Provide the [x, y] coordinate of the cell's center where the given text is located.  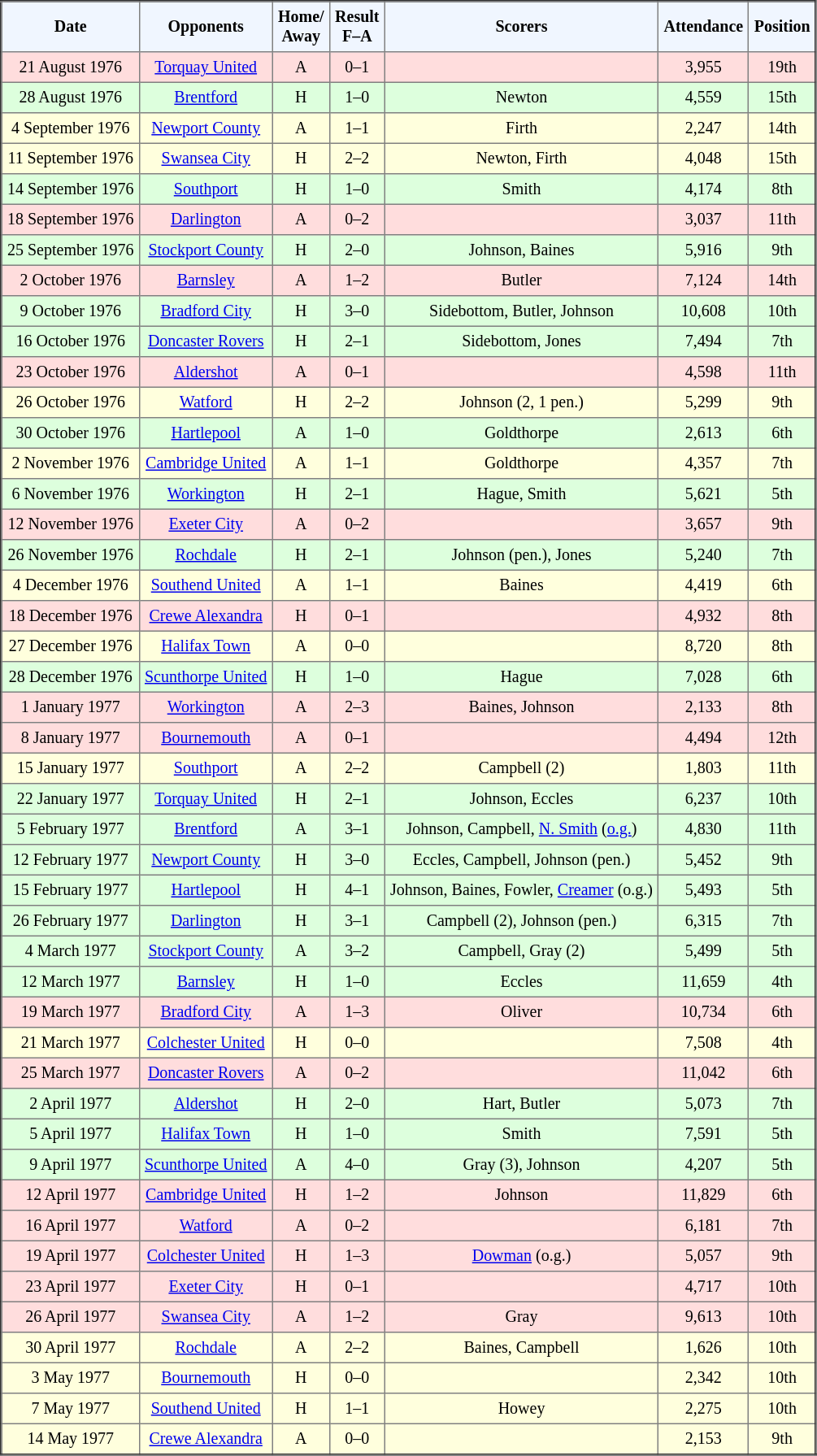
Campbell (2) [521, 768]
15 February 1977 [71, 890]
5,493 [704, 890]
ResultF–A [357, 27]
12 April 1977 [71, 1195]
7,591 [704, 1134]
14 September 1976 [71, 189]
12th [782, 738]
12 November 1976 [71, 524]
6,181 [704, 1226]
26 February 1977 [71, 921]
30 April 1977 [71, 1348]
28 December 1976 [71, 677]
Gray (3), Johnson [521, 1165]
5,499 [704, 951]
4–0 [357, 1165]
Eccles, Campbell, Johnson (pen.) [521, 860]
27 December 1976 [71, 646]
22 January 1977 [71, 799]
5,240 [704, 555]
6,315 [704, 921]
Attendance [704, 27]
30 October 1976 [71, 433]
28 August 1976 [71, 98]
4,174 [704, 189]
12 March 1977 [71, 982]
Oliver [521, 1012]
Hague [521, 677]
5,073 [704, 1104]
2,247 [704, 128]
2,275 [704, 1409]
6,237 [704, 799]
2 October 1976 [71, 280]
Howey [521, 1409]
3–2 [357, 951]
Hart, Butler [521, 1104]
Dowman (o.g.) [521, 1256]
Johnson, Eccles [521, 799]
Sidebottom, Butler, Johnson [521, 311]
9,613 [704, 1317]
5,916 [704, 250]
7 May 1977 [71, 1409]
25 March 1977 [71, 1073]
16 April 1977 [71, 1226]
7,028 [704, 677]
Scorers [521, 27]
Newton, Firth [521, 159]
8,720 [704, 646]
2 April 1977 [71, 1104]
Johnson, Baines, Fowler, Creamer (o.g.) [521, 890]
23 October 1976 [71, 372]
7,508 [704, 1043]
18 September 1976 [71, 219]
8 January 1977 [71, 738]
Johnson, Baines [521, 250]
2,153 [704, 1439]
Newton [521, 98]
11,829 [704, 1195]
Johnson (2, 1 pen.) [521, 402]
2,342 [704, 1378]
14 May 1977 [71, 1439]
Hague, Smith [521, 494]
Opponents [206, 27]
5,621 [704, 494]
4,717 [704, 1287]
5,057 [704, 1256]
4,494 [704, 738]
10,608 [704, 311]
Sidebottom, Jones [521, 341]
2,133 [704, 707]
6 November 1976 [71, 494]
26 October 1976 [71, 402]
Campbell, Gray (2) [521, 951]
4,932 [704, 616]
25 September 1976 [71, 250]
2–3 [357, 707]
23 April 1977 [71, 1287]
4,559 [704, 98]
11 September 1976 [71, 159]
3,037 [704, 219]
Gray [521, 1317]
15 January 1977 [71, 768]
Baines, Johnson [521, 707]
Johnson [521, 1195]
4 December 1976 [71, 585]
Johnson, Campbell, N. Smith (o.g.) [521, 829]
18 December 1976 [71, 616]
Campbell (2), Johnson (pen.) [521, 921]
9 April 1977 [71, 1165]
4–1 [357, 890]
Butler [521, 280]
4,598 [704, 372]
4,048 [704, 159]
26 November 1976 [71, 555]
9 October 1976 [71, 311]
Baines [521, 585]
3,657 [704, 524]
2,613 [704, 433]
1,626 [704, 1348]
Home/Away [301, 27]
5 February 1977 [71, 829]
19 April 1977 [71, 1256]
4 September 1976 [71, 128]
1,803 [704, 768]
4,830 [704, 829]
3,955 [704, 67]
7,494 [704, 341]
Eccles [521, 982]
5 April 1977 [71, 1134]
Date [71, 27]
10,734 [704, 1012]
5,299 [704, 402]
7,124 [704, 280]
5,452 [704, 860]
11,659 [704, 982]
3 May 1977 [71, 1378]
4,207 [704, 1165]
4,357 [704, 463]
Position [782, 27]
21 August 1976 [71, 67]
Firth [521, 128]
19th [782, 67]
11,042 [704, 1073]
21 March 1977 [71, 1043]
16 October 1976 [71, 341]
Johnson (pen.), Jones [521, 555]
19 March 1977 [71, 1012]
12 February 1977 [71, 860]
4,419 [704, 585]
4 March 1977 [71, 951]
1 January 1977 [71, 707]
Baines, Campbell [521, 1348]
2 November 1976 [71, 463]
26 April 1977 [71, 1317]
